Search for the cell housing the specified text and yield its [x, y] center coordinate. 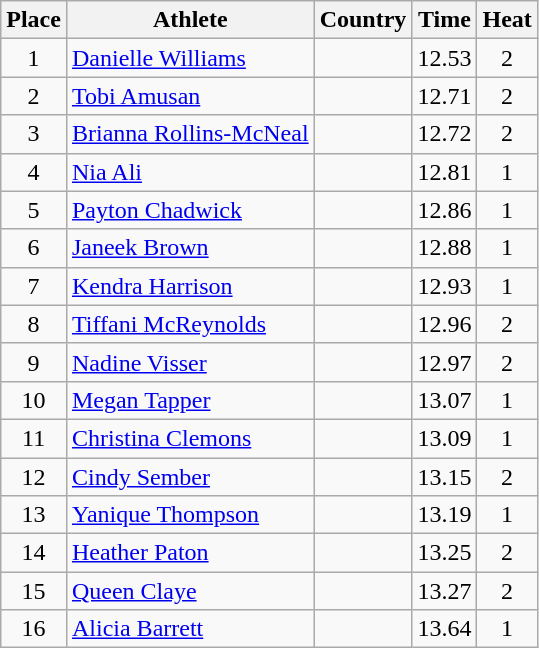
Danielle Williams [190, 58]
12.96 [444, 324]
3 [34, 134]
16 [34, 629]
13.07 [444, 400]
Tobi Amusan [190, 96]
Time [444, 20]
12.71 [444, 96]
12 [34, 477]
Brianna Rollins-McNeal [190, 134]
Heat [507, 20]
12.53 [444, 58]
12.81 [444, 172]
Country [363, 20]
11 [34, 438]
Christina Clemons [190, 438]
Queen Claye [190, 591]
Nia Ali [190, 172]
6 [34, 248]
Nadine Visser [190, 362]
13.25 [444, 553]
Heather Paton [190, 553]
13.09 [444, 438]
Yanique Thompson [190, 515]
10 [34, 400]
12.93 [444, 286]
Megan Tapper [190, 400]
7 [34, 286]
4 [34, 172]
12.88 [444, 248]
Janeek Brown [190, 248]
14 [34, 553]
15 [34, 591]
13 [34, 515]
12.72 [444, 134]
Kendra Harrison [190, 286]
13.27 [444, 591]
Payton Chadwick [190, 210]
8 [34, 324]
12.86 [444, 210]
13.15 [444, 477]
9 [34, 362]
Athlete [190, 20]
5 [34, 210]
Tiffani McReynolds [190, 324]
13.64 [444, 629]
13.19 [444, 515]
Place [34, 20]
Cindy Sember [190, 477]
12.97 [444, 362]
Alicia Barrett [190, 629]
